Detect which cell encompasses the target text, then output its (x, y) center coordinate. 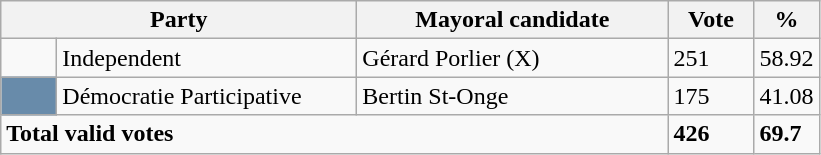
426 (711, 134)
Gérard Porlier (X) (512, 58)
Bertin St-Onge (512, 96)
% (786, 20)
69.7 (786, 134)
Total valid votes (334, 134)
251 (711, 58)
41.08 (786, 96)
Independent (207, 58)
Mayoral candidate (512, 20)
175 (711, 96)
Démocratie Participative (207, 96)
58.92 (786, 58)
Vote (711, 20)
Party (179, 20)
